Extract the [X, Y] coordinate from the center of the cell holding the provided text.  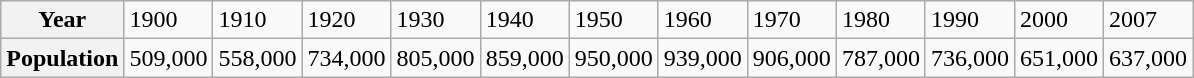
558,000 [258, 58]
2007 [1148, 20]
950,000 [614, 58]
906,000 [792, 58]
805,000 [436, 58]
736,000 [970, 58]
Population [62, 58]
1910 [258, 20]
509,000 [168, 58]
637,000 [1148, 58]
1920 [346, 20]
787,000 [880, 58]
1950 [614, 20]
2000 [1058, 20]
1940 [524, 20]
1930 [436, 20]
1980 [880, 20]
939,000 [702, 58]
1970 [792, 20]
Year [62, 20]
1960 [702, 20]
734,000 [346, 58]
859,000 [524, 58]
1900 [168, 20]
651,000 [1058, 58]
1990 [970, 20]
